Pinpoint the cell where the given text exists, returning its [x, y] midpoint coordinate. 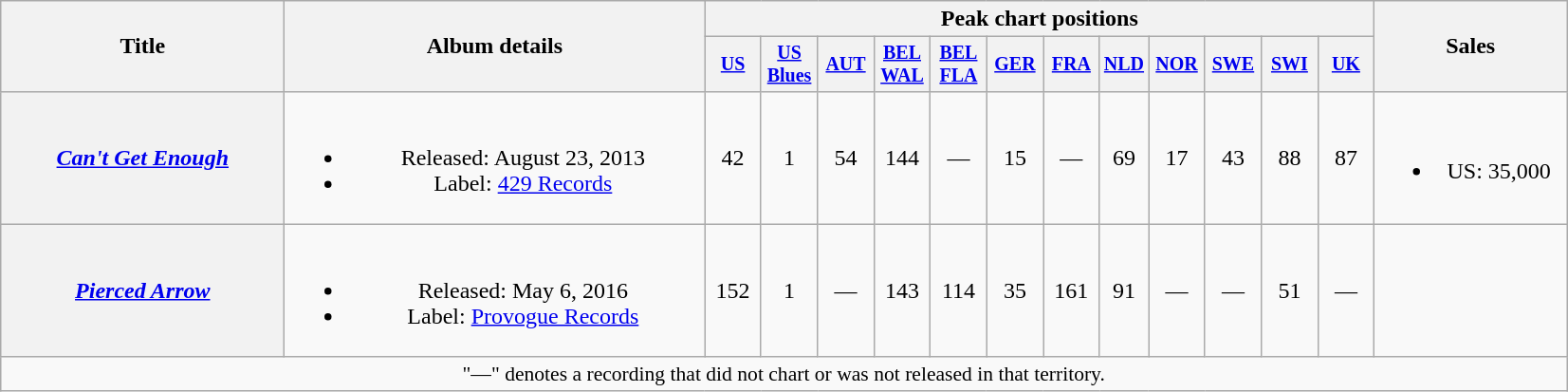
15 [1015, 158]
FRA [1072, 65]
BEL FLA [958, 65]
US [732, 65]
UK [1345, 65]
35 [1015, 290]
144 [901, 158]
NLD [1124, 65]
NOR [1176, 65]
Released: August 23, 2013Label: 429 Records [495, 158]
Album details [495, 47]
69 [1124, 158]
91 [1124, 290]
17 [1176, 158]
US: 35,000 [1470, 158]
USBlues [789, 65]
54 [846, 158]
114 [958, 290]
43 [1233, 158]
51 [1290, 290]
Title [142, 47]
Sales [1470, 47]
Peak chart positions [1040, 19]
143 [901, 290]
161 [1072, 290]
SWE [1233, 65]
Released: May 6, 2016Label: Provogue Records [495, 290]
152 [732, 290]
42 [732, 158]
SWI [1290, 65]
87 [1345, 158]
GER [1015, 65]
"—" denotes a recording that did not chart or was not released in that territory. [784, 374]
88 [1290, 158]
BEL WAL [901, 65]
AUT [846, 65]
Can't Get Enough [142, 158]
Pierced Arrow [142, 290]
